Return [x, y] of the center of cell containing provided text 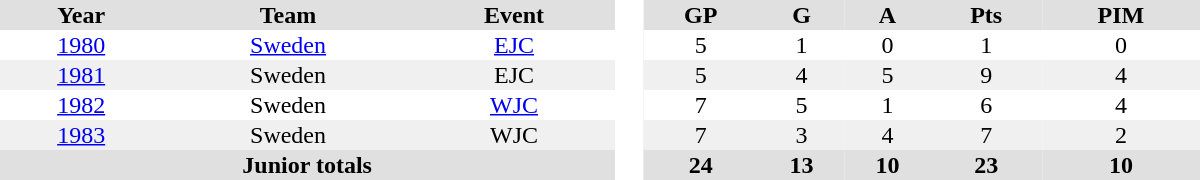
24 [701, 165]
23 [986, 165]
G [802, 15]
Pts [986, 15]
A [887, 15]
Year [81, 15]
2 [1121, 135]
13 [802, 165]
3 [802, 135]
1981 [81, 75]
1980 [81, 45]
Junior totals [307, 165]
6 [986, 105]
9 [986, 75]
Team [288, 15]
PIM [1121, 15]
1982 [81, 105]
GP [701, 15]
Event [514, 15]
1983 [81, 135]
